Extract the [x, y] coordinate from the center of the cell holding the provided text.  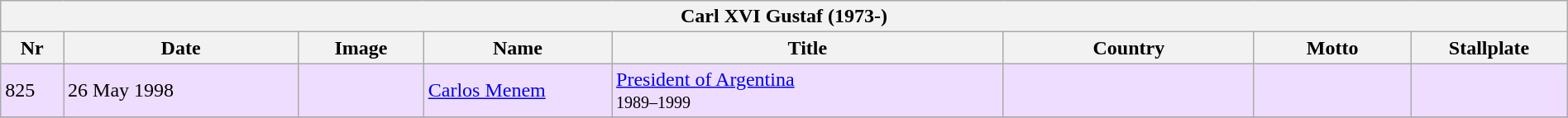
Image [361, 48]
Name [518, 48]
26 May 1998 [181, 91]
Stallplate [1489, 48]
Country [1128, 48]
Title [808, 48]
Date [181, 48]
Motto [1331, 48]
Carl XVI Gustaf (1973-) [784, 17]
President of Argentina1989–1999 [808, 91]
Carlos Menem [518, 91]
825 [32, 91]
Nr [32, 48]
